Capture the cell that displays the provided text and extract its (X, Y) central coordinate. 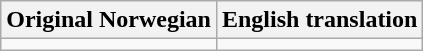
English translation (319, 20)
Original Norwegian (109, 20)
